Identify which cell holds the provided text, then report its (x, y) central coordinate. 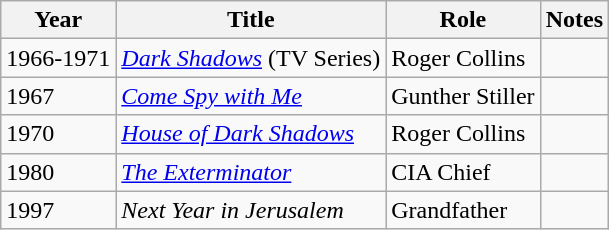
1966-1971 (58, 58)
CIA Chief (463, 172)
The Exterminator (251, 172)
1980 (58, 172)
Title (251, 20)
Dark Shadows (TV Series) (251, 58)
Year (58, 20)
Gunther Stiller (463, 96)
Notes (574, 20)
1970 (58, 134)
Grandfather (463, 210)
1967 (58, 96)
1997 (58, 210)
House of Dark Shadows (251, 134)
Role (463, 20)
Come Spy with Me (251, 96)
Next Year in Jerusalem (251, 210)
